Scan for the cell matching the given text and deliver its [x, y] coordinate at center. 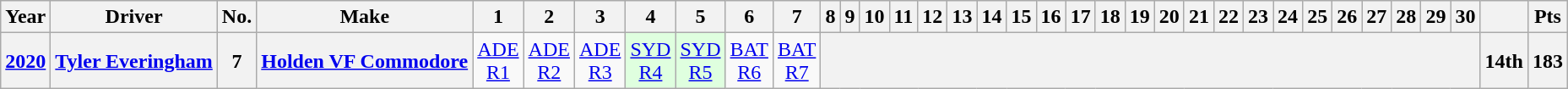
28 [1407, 17]
11 [903, 17]
29 [1435, 17]
10 [875, 17]
19 [1140, 17]
8 [831, 17]
24 [1289, 17]
6 [749, 17]
Make [365, 17]
13 [963, 17]
Holden VF Commodore [365, 61]
27 [1376, 17]
30 [1466, 17]
ADER1 [498, 61]
22 [1228, 17]
3 [600, 17]
14 [991, 17]
25 [1317, 17]
18 [1110, 17]
BATR6 [749, 61]
Pts [1547, 17]
Year [25, 17]
ADER3 [600, 61]
No. [236, 17]
183 [1547, 61]
23 [1258, 17]
SYDR4 [650, 61]
Driver [134, 17]
20 [1169, 17]
17 [1081, 17]
21 [1199, 17]
BATR7 [796, 61]
14th [1504, 61]
4 [650, 17]
9 [849, 17]
ADER2 [549, 61]
5 [701, 17]
2020 [25, 61]
2 [549, 17]
12 [932, 17]
1 [498, 17]
SYDR5 [701, 61]
15 [1022, 17]
26 [1348, 17]
Tyler Everingham [134, 61]
16 [1050, 17]
